Pinpoint the cell where the given text exists, returning its [x, y] midpoint coordinate. 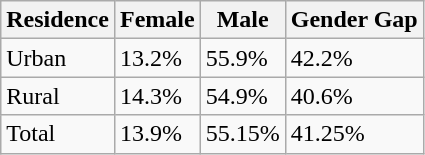
40.6% [354, 96]
14.3% [157, 96]
Urban [58, 58]
13.2% [157, 58]
Female [157, 20]
42.2% [354, 58]
55.9% [242, 58]
55.15% [242, 134]
Rural [58, 96]
Residence [58, 20]
54.9% [242, 96]
41.25% [354, 134]
Gender Gap [354, 20]
13.9% [157, 134]
Male [242, 20]
Total [58, 134]
